Return the (X, Y) coordinate for the center point of the cell that contains the specified text.  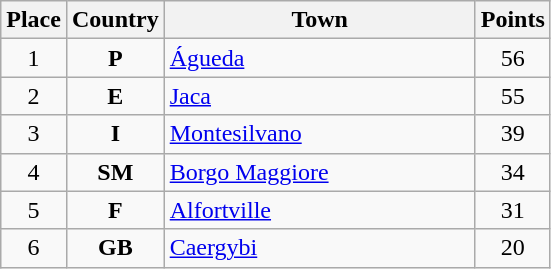
Town (320, 20)
5 (34, 210)
4 (34, 172)
SM (115, 172)
Caergybi (320, 248)
I (115, 134)
P (115, 58)
34 (512, 172)
31 (512, 210)
6 (34, 248)
Águeda (320, 58)
Borgo Maggiore (320, 172)
3 (34, 134)
Points (512, 20)
Place (34, 20)
20 (512, 248)
F (115, 210)
Jaca (320, 96)
Montesilvano (320, 134)
56 (512, 58)
Alfortville (320, 210)
1 (34, 58)
39 (512, 134)
GB (115, 248)
Country (115, 20)
E (115, 96)
55 (512, 96)
2 (34, 96)
